For the text-containing cell, return its midpoint in [x, y] coordinate format. 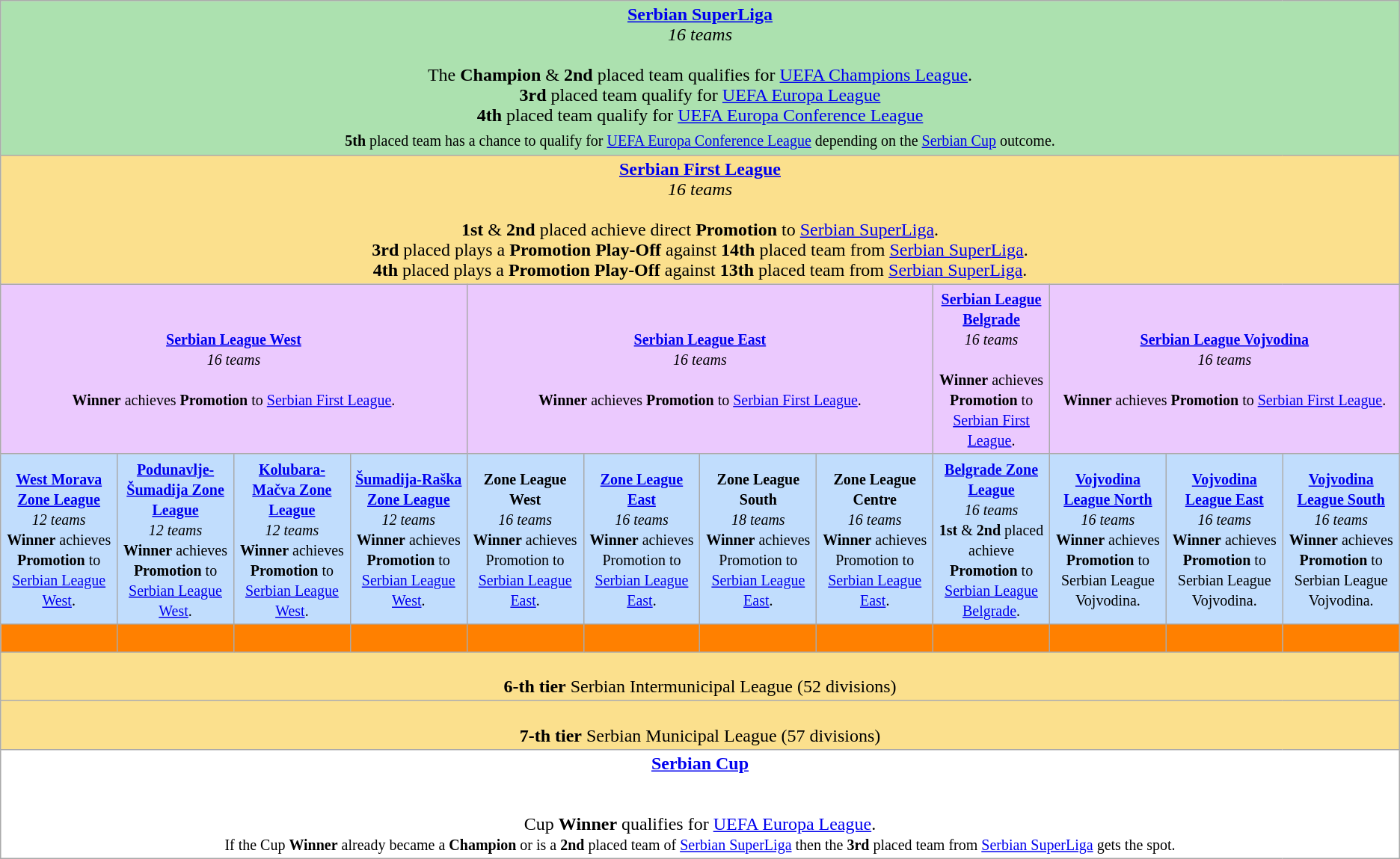
Zone League South18 teamsWinner achieves Promotion to Serbian League East. [758, 538]
Zone League West16 teamsWinner achieves Promotion to Serbian League East. [525, 538]
7-th tier Serbian Municipal League (57 divisions) [700, 725]
6-th tier Serbian Intermunicipal League (52 divisions) [700, 676]
Vojvodina League East16 teamsWinner achieves Promotion to Serbian League Vojvodina. [1224, 538]
Belgrade Zone League16 teams1st & 2nd placed achieve Promotion to Serbian League Belgrade. [992, 538]
Vojvodina League South16 teamsWinner achieves Promotion to Serbian League Vojvodina. [1341, 538]
Zone League Centre16 teamsWinner achieves Promotion to Serbian League East. [875, 538]
Serbian League West16 teams Winner achieves Promotion to Serbian First League. [233, 369]
Zone League East16 teamsWinner achieves Promotion to Serbian League East. [642, 538]
West Morava Zone League12 teamsWinner achieves Promotion to Serbian League West. [59, 538]
Vojvodina League North16 teamsWinner achieves Promotion to Serbian League Vojvodina. [1108, 538]
Podunavlje-Šumadija Zone League12 teamsWinner achieves Promotion to Serbian League West. [176, 538]
Šumadija-Raška Zone League12 teamsWinner achieves Promotion to Serbian League West. [408, 538]
Serbian League East16 teams Winner achieves Promotion to Serbian First League. [700, 369]
Serbian League Vojvodina16 teams Winner achieves Promotion to Serbian First League. [1224, 369]
Kolubara-Mačva Zone League12 teamsWinner achieves Promotion to Serbian League West. [292, 538]
Serbian League Belgrade16 teams Winner achieves Promotion to Serbian First League. [992, 369]
